Determine the [x, y] coordinate at the center of the cell enclosing the given text.  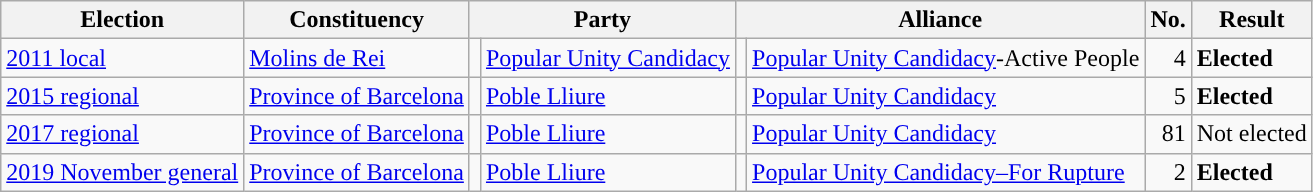
No. [1168, 20]
Not elected [1252, 134]
Election [122, 20]
5 [1168, 96]
4 [1168, 58]
2017 regional [122, 134]
2019 November general [122, 172]
81 [1168, 134]
Result [1252, 20]
Constituency [357, 20]
2011 local [122, 58]
Alliance [940, 20]
Popular Unity Candidacy-Active People [946, 58]
Popular Unity Candidacy–For Rupture [946, 172]
2015 regional [122, 96]
Party [602, 20]
2 [1168, 172]
Molins de Rei [357, 58]
